Locate the cell with the specified text and output its [x, y] center coordinate. 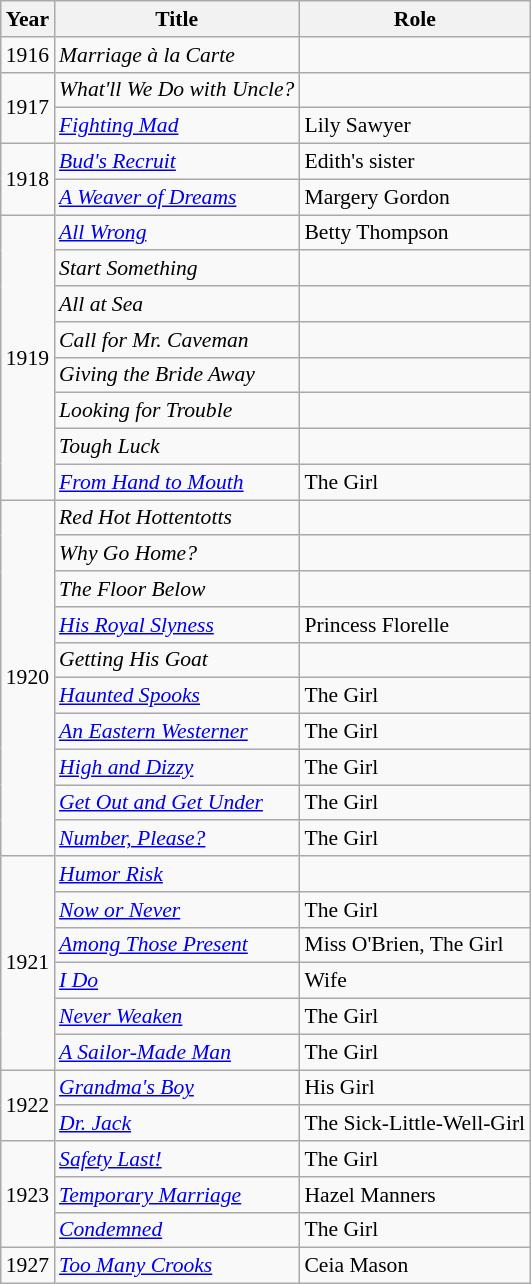
1927 [28, 1266]
Marriage à la Carte [176, 55]
Title [176, 19]
Tough Luck [176, 447]
Humor Risk [176, 874]
Among Those Present [176, 945]
Grandma's Boy [176, 1088]
Bud's Recruit [176, 162]
Hazel Manners [414, 1195]
Fighting Mad [176, 126]
Dr. Jack [176, 1124]
Princess Florelle [414, 625]
Now or Never [176, 910]
Betty Thompson [414, 233]
Role [414, 19]
1923 [28, 1194]
The Sick-Little-Well-Girl [414, 1124]
1916 [28, 55]
Miss O'Brien, The Girl [414, 945]
His Girl [414, 1088]
Never Weaken [176, 1017]
The Floor Below [176, 589]
Red Hot Hottentotts [176, 518]
From Hand to Mouth [176, 482]
1918 [28, 180]
Call for Mr. Caveman [176, 340]
Haunted Spooks [176, 696]
High and Dizzy [176, 767]
Margery Gordon [414, 197]
Ceia Mason [414, 1266]
Looking for Trouble [176, 411]
All Wrong [176, 233]
An Eastern Westerner [176, 732]
Why Go Home? [176, 554]
Wife [414, 981]
1920 [28, 678]
Temporary Marriage [176, 1195]
Safety Last! [176, 1159]
What'll We Do with Uncle? [176, 90]
Number, Please? [176, 839]
His Royal Slyness [176, 625]
1922 [28, 1106]
1921 [28, 963]
Edith's sister [414, 162]
A Sailor-Made Man [176, 1052]
1919 [28, 358]
Get Out and Get Under [176, 803]
I Do [176, 981]
Condemned [176, 1230]
Getting His Goat [176, 660]
Start Something [176, 269]
1917 [28, 108]
Too Many Crooks [176, 1266]
Year [28, 19]
Lily Sawyer [414, 126]
A Weaver of Dreams [176, 197]
Giving the Bride Away [176, 375]
All at Sea [176, 304]
